Extract the (X, Y) coordinate from the center of the cell holding the provided text.  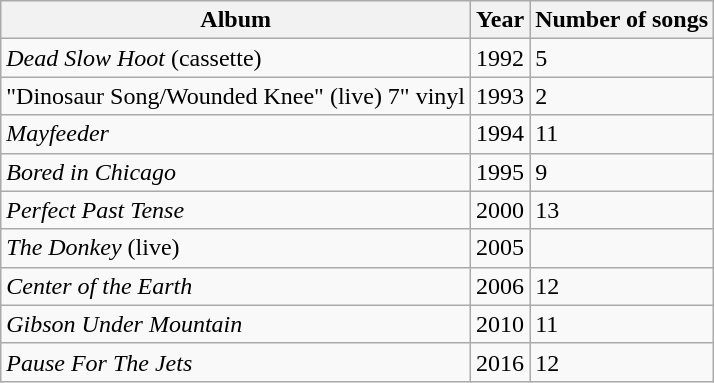
Album (236, 20)
Number of songs (622, 20)
The Donkey (live) (236, 248)
9 (622, 172)
Center of the Earth (236, 286)
Pause For The Jets (236, 362)
13 (622, 210)
Year (500, 20)
5 (622, 58)
2010 (500, 324)
2005 (500, 248)
Perfect Past Tense (236, 210)
"Dinosaur Song/Wounded Knee" (live) 7" vinyl (236, 96)
1994 (500, 134)
1995 (500, 172)
Bored in Chicago (236, 172)
1993 (500, 96)
1992 (500, 58)
2006 (500, 286)
Dead Slow Hoot (cassette) (236, 58)
2000 (500, 210)
Gibson Under Mountain (236, 324)
Mayfeeder (236, 134)
2 (622, 96)
2016 (500, 362)
